Locate the cell with the specified text and output its (x, y) center coordinate. 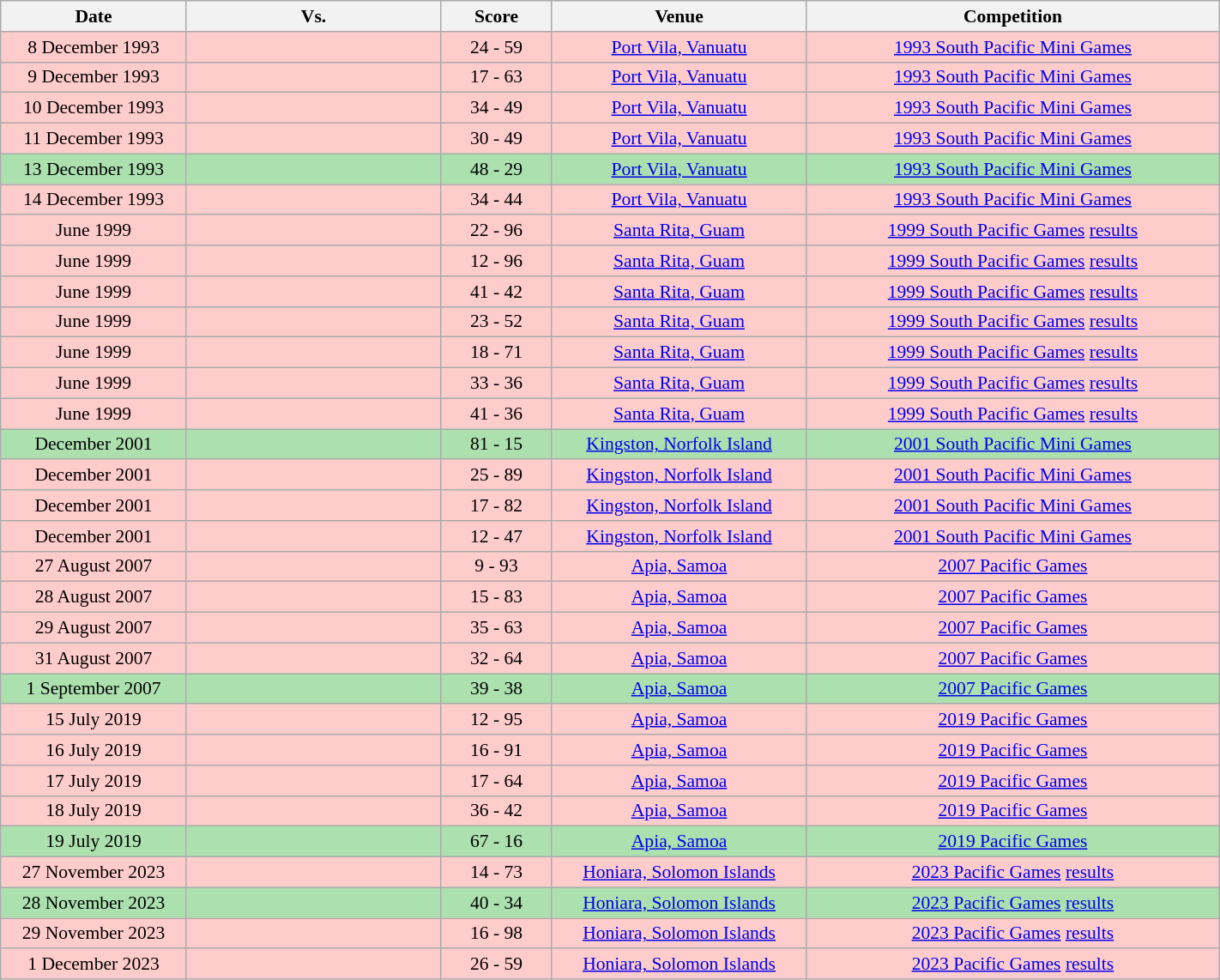
27 November 2023 (94, 873)
1 September 2007 (94, 689)
41 - 42 (497, 292)
27 August 2007 (94, 566)
25 - 89 (497, 475)
14 December 1993 (94, 200)
40 - 34 (497, 903)
23 - 52 (497, 322)
10 December 1993 (94, 108)
31 August 2007 (94, 658)
Date (94, 16)
12 - 95 (497, 720)
41 - 36 (497, 414)
28 August 2007 (94, 597)
15 July 2019 (94, 720)
Competition (1013, 16)
8 December 1993 (94, 47)
24 - 59 (497, 47)
28 November 2023 (94, 903)
26 - 59 (497, 965)
19 July 2019 (94, 842)
30 - 49 (497, 139)
17 - 82 (497, 505)
36 - 42 (497, 811)
14 - 73 (497, 873)
15 - 83 (497, 597)
39 - 38 (497, 689)
12 - 47 (497, 536)
1 December 2023 (94, 965)
11 December 1993 (94, 139)
81 - 15 (497, 445)
17 - 64 (497, 781)
34 - 49 (497, 108)
16 - 98 (497, 934)
16 July 2019 (94, 750)
22 - 96 (497, 231)
Vs. (313, 16)
35 - 63 (497, 628)
18 - 71 (497, 353)
67 - 16 (497, 842)
16 - 91 (497, 750)
17 July 2019 (94, 781)
33 - 36 (497, 384)
9 December 1993 (94, 77)
32 - 64 (497, 658)
9 - 93 (497, 566)
34 - 44 (497, 200)
Score (497, 16)
12 - 96 (497, 261)
29 August 2007 (94, 628)
18 July 2019 (94, 811)
Venue (679, 16)
13 December 1993 (94, 169)
48 - 29 (497, 169)
29 November 2023 (94, 934)
17 - 63 (497, 77)
